Locate the cell with the specified text and output its (x, y) center coordinate. 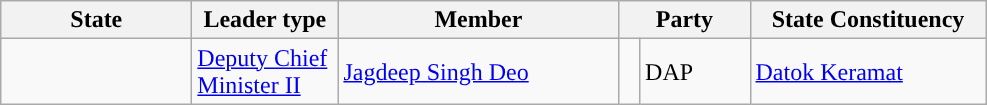
Jagdeep Singh Deo (478, 72)
State (96, 20)
Member (478, 20)
Datok Keramat (868, 72)
DAP (695, 72)
Party (684, 20)
Deputy Chief Minister II (265, 72)
Leader type (265, 20)
State Constituency (868, 20)
